Capture the cell that displays the provided text and extract its (X, Y) central coordinate. 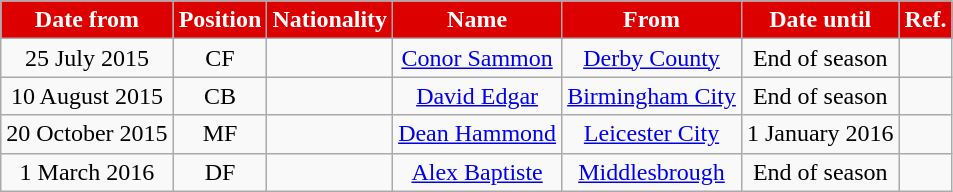
Position (220, 20)
20 October 2015 (87, 134)
Name (478, 20)
Middlesbrough (652, 172)
Derby County (652, 58)
1 March 2016 (87, 172)
Alex Baptiste (478, 172)
Leicester City (652, 134)
MF (220, 134)
Conor Sammon (478, 58)
CB (220, 96)
Date until (820, 20)
From (652, 20)
25 July 2015 (87, 58)
1 January 2016 (820, 134)
Date from (87, 20)
CF (220, 58)
Birmingham City (652, 96)
David Edgar (478, 96)
Dean Hammond (478, 134)
DF (220, 172)
Ref. (926, 20)
Nationality (330, 20)
10 August 2015 (87, 96)
